Locate the cell with the specified text and output its [X, Y] center coordinate. 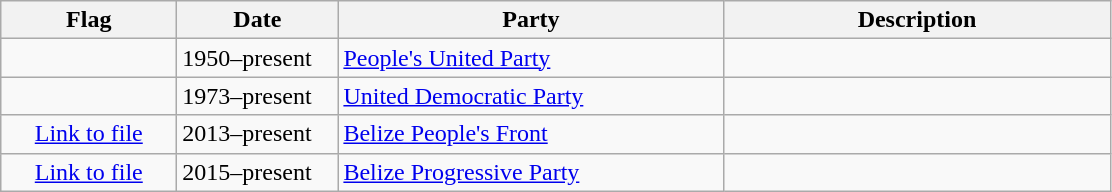
People's United Party [531, 58]
2015–present [258, 172]
United Democratic Party [531, 96]
Flag [89, 20]
2013–present [258, 134]
Belize Progressive Party [531, 172]
Belize People's Front [531, 134]
1973–present [258, 96]
Date [258, 20]
Party [531, 20]
1950–present [258, 58]
Description [917, 20]
